For the text-containing cell, return its midpoint in (X, Y) coordinate format. 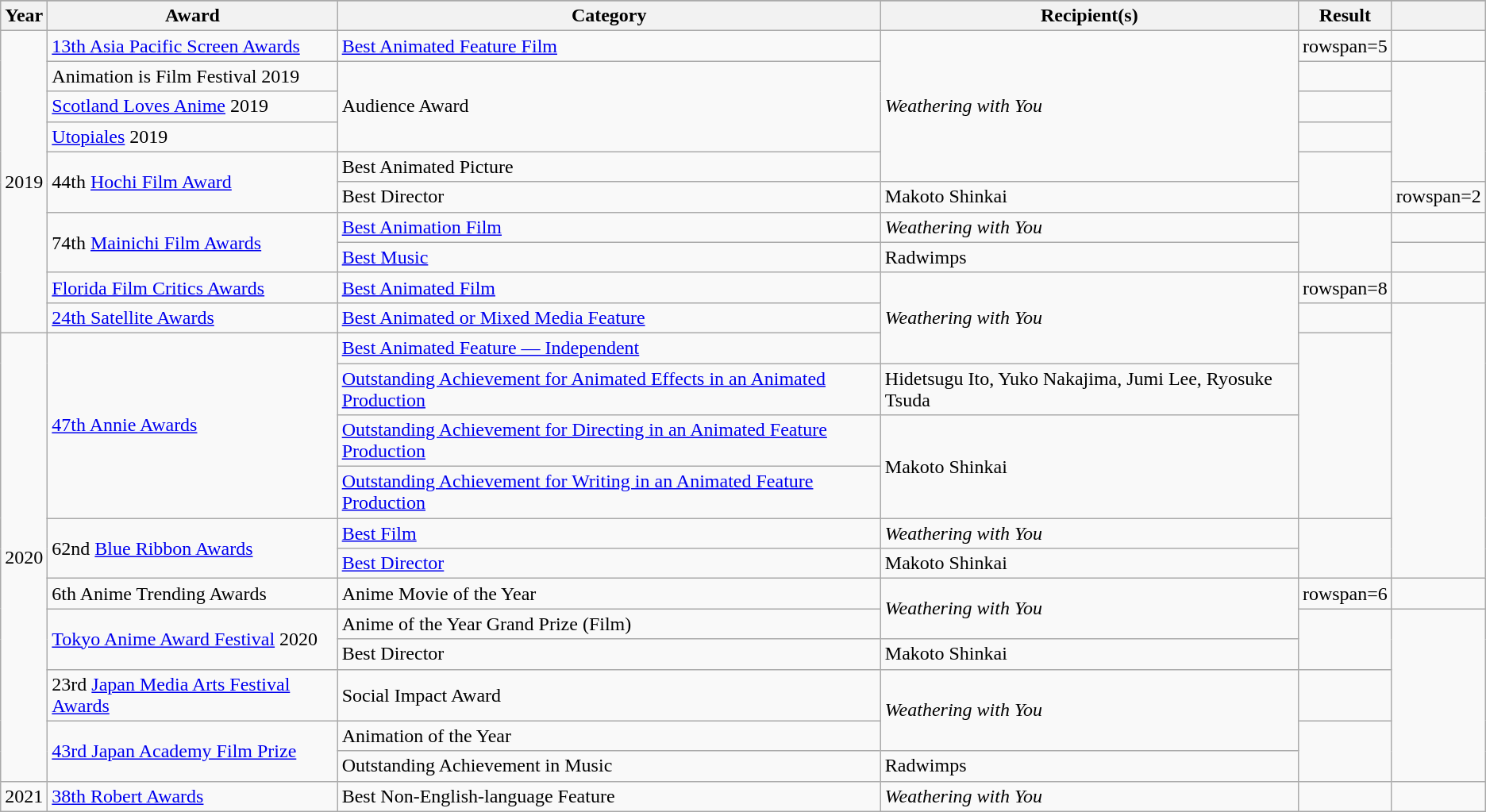
23rd Japan Media Arts Festival Awards (192, 695)
rowspan=8 (1345, 287)
6th Anime Trending Awards (192, 594)
rowspan=5 (1345, 46)
Scotland Loves Anime 2019 (192, 106)
Florida Film Critics Awards (192, 287)
rowspan=2 (1438, 197)
62nd Blue Ribbon Awards (192, 548)
Animation is Film Festival 2019 (192, 76)
Best Film (609, 533)
rowspan=6 (1345, 594)
43rd Japan Academy Film Prize (192, 751)
Outstanding Achievement for Writing in an Animated Feature Production (609, 492)
Anime Movie of the Year (609, 594)
Best Non-English-language Feature (609, 796)
24th Satellite Awards (192, 317)
38th Robert Awards (192, 796)
Result (1345, 16)
Award (192, 16)
Outstanding Achievement in Music (609, 766)
Best Animated Picture (609, 167)
Audience Award (609, 106)
74th Mainichi Film Awards (192, 242)
13th Asia Pacific Screen Awards (192, 46)
Best Animated Film (609, 287)
Recipient(s) (1089, 16)
Tokyo Anime Award Festival 2020 (192, 639)
Year (24, 16)
44th Hochi Film Award (192, 182)
Social Impact Award (609, 695)
47th Annie Awards (192, 425)
2019 (24, 183)
Category (609, 16)
Best Animated or Mixed Media Feature (609, 317)
Best Animated Feature — Independent (609, 348)
2020 (24, 557)
Hidetsugu Ito, Yuko Nakajima, Jumi Lee, Ryosuke Tsuda (1089, 389)
Anime of the Year Grand Prize (Film) (609, 624)
2021 (24, 796)
Best Animation Film (609, 227)
Best Animated Feature Film (609, 46)
Outstanding Achievement for Animated Effects in an Animated Production (609, 389)
Best Music (609, 257)
Outstanding Achievement for Directing in an Animated Feature Production (609, 441)
Animation of the Year (609, 736)
Utopiales 2019 (192, 137)
